Detect which cell encompasses the target text, then output its (X, Y) center coordinate. 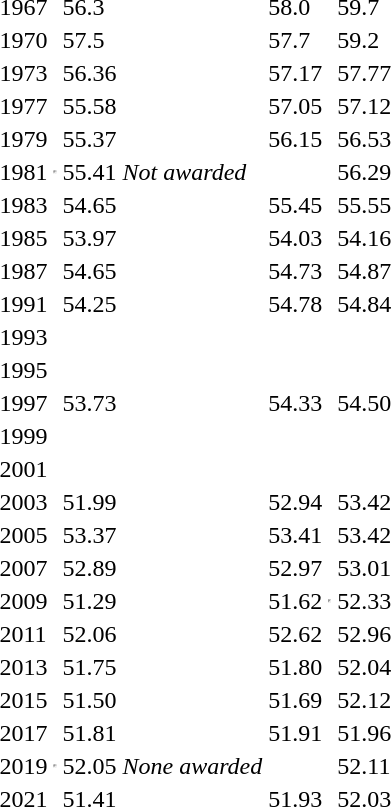
57.5 (90, 40)
57.17 (296, 73)
51.91 (296, 733)
54.33 (296, 403)
53.41 (296, 535)
54.03 (296, 238)
53.73 (90, 403)
None awarded (192, 766)
51.50 (90, 700)
52.05 (90, 766)
51.75 (90, 667)
51.62 (296, 601)
51.29 (90, 601)
51.80 (296, 667)
51.99 (90, 502)
53.97 (90, 238)
52.97 (296, 568)
54.25 (90, 304)
55.45 (296, 205)
52.94 (296, 502)
57.05 (296, 106)
56.15 (296, 139)
54.73 (296, 271)
52.06 (90, 634)
51.69 (296, 700)
55.37 (90, 139)
56.36 (90, 73)
51.81 (90, 733)
55.41 (90, 172)
Not awarded (192, 172)
55.58 (90, 106)
57.7 (296, 40)
53.37 (90, 535)
54.78 (296, 304)
52.89 (90, 568)
52.62 (296, 634)
